From the cell containing the given text, extract its center point as (X, Y) coordinate. 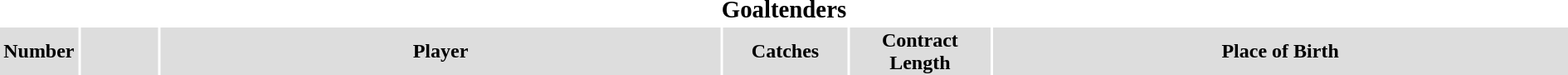
Number (39, 52)
Player (441, 52)
Contract Length (919, 52)
Catches (786, 52)
Place of Birth (1280, 52)
